Return the (X, Y) coordinate for the center point of the cell that contains the specified text.  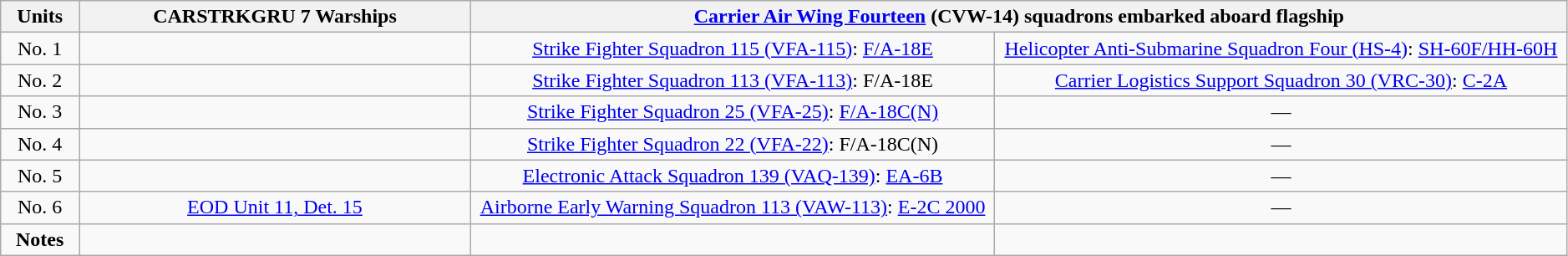
Notes (40, 239)
EOD Unit 11, Det. 15 (276, 207)
Strike Fighter Squadron 22 (VFA-22): F/A-18C(N) (732, 144)
No. 2 (40, 80)
No. 3 (40, 112)
Helicopter Anti-Submarine Squadron Four (HS-4): SH-60F/HH-60H (1281, 49)
No. 1 (40, 49)
CARSTRKGRU 7 Warships (276, 17)
Electronic Attack Squadron 139 (VAQ-139): EA-6B (732, 176)
No. 4 (40, 144)
No. 5 (40, 176)
Units (40, 17)
Strike Fighter Squadron 113 (VFA-113): F/A-18E (732, 80)
Strike Fighter Squadron 25 (VFA-25): F/A-18C(N) (732, 112)
Carrier Logistics Support Squadron 30 (VRC-30): C-2A (1281, 80)
Strike Fighter Squadron 115 (VFA-115): F/A-18E (732, 49)
Airborne Early Warning Squadron 113 (VAW-113): E-2C 2000 (732, 207)
Carrier Air Wing Fourteen (CVW-14) squadrons embarked aboard flagship (1019, 17)
No. 6 (40, 207)
